For the text-containing cell, return its midpoint in [X, Y] coordinate format. 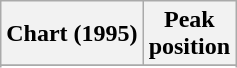
Peakposition [189, 34]
Chart (1995) [72, 34]
